Scan for the cell matching the given text and deliver its (X, Y) coordinate at center. 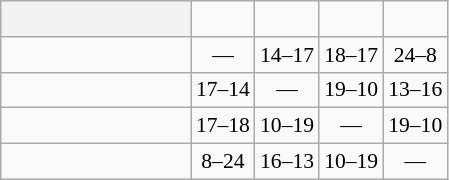
24–8 (415, 55)
14–17 (287, 55)
8–24 (223, 162)
16–13 (287, 162)
18–17 (351, 55)
13–16 (415, 90)
17–14 (223, 90)
17–18 (223, 126)
